Capture the cell that displays the provided text and extract its (x, y) central coordinate. 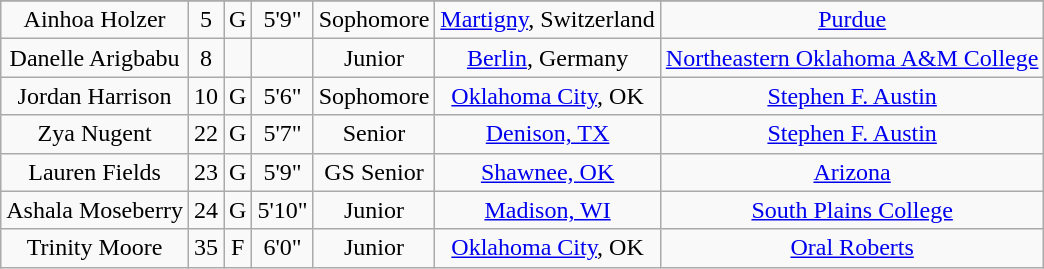
Northeastern Oklahoma A&M College (852, 58)
Oral Roberts (852, 248)
24 (206, 210)
F (238, 248)
5 (206, 20)
Arizona (852, 172)
8 (206, 58)
Madison, WI (548, 210)
Danelle Arigbabu (95, 58)
Martigny, Switzerland (548, 20)
Zya Nugent (95, 134)
GS Senior (374, 172)
Senior (374, 134)
5'10" (282, 210)
Ainhoa Holzer (95, 20)
5'7" (282, 134)
Purdue (852, 20)
Ashala Moseberry (95, 210)
23 (206, 172)
35 (206, 248)
Berlin, Germany (548, 58)
22 (206, 134)
Shawnee, OK (548, 172)
Trinity Moore (95, 248)
Lauren Fields (95, 172)
10 (206, 96)
Jordan Harrison (95, 96)
South Plains College (852, 210)
Denison, TX (548, 134)
5'6" (282, 96)
6'0" (282, 248)
